Identify which cell holds the provided text, then report its (x, y) central coordinate. 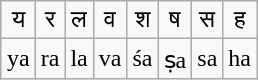
ल (79, 20)
ṣa (175, 59)
ya (18, 59)
व (110, 20)
ह (240, 20)
la (79, 59)
ha (240, 59)
sa (208, 59)
ra (50, 59)
va (110, 59)
र (50, 20)
स (208, 20)
ष (175, 20)
श (142, 20)
śa (142, 59)
य (18, 20)
